Output the [X, Y] coordinate of the center of the cell containing the given text.  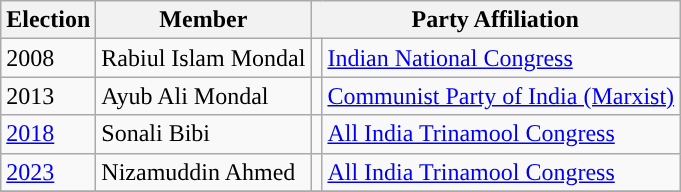
2023 [48, 172]
Rabiul Islam Mondal [204, 58]
Member [204, 20]
Communist Party of India (Marxist) [501, 96]
2008 [48, 58]
Nizamuddin Ahmed [204, 172]
Indian National Congress [501, 58]
Election [48, 20]
2018 [48, 134]
Ayub Ali Mondal [204, 96]
Sonali Bibi [204, 134]
2013 [48, 96]
Party Affiliation [496, 20]
